Detect which cell encompasses the target text, then output its [x, y] center coordinate. 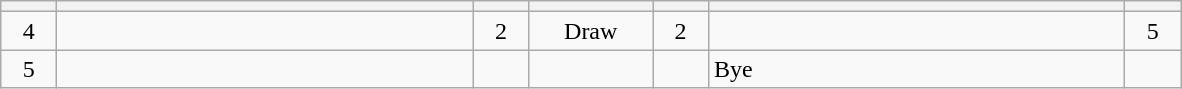
Bye [917, 69]
Draw [591, 31]
4 [29, 31]
